Detect which cell encompasses the target text, then output its (x, y) center coordinate. 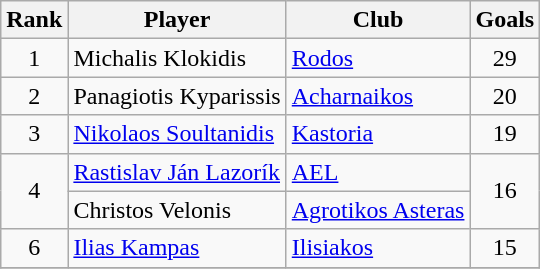
15 (505, 248)
2 (34, 96)
1 (34, 58)
Rastislav Ján Lazorík (177, 172)
AEL (378, 172)
Acharnaikos (378, 96)
29 (505, 58)
4 (34, 191)
19 (505, 134)
Rodos (378, 58)
20 (505, 96)
Agrotikos Asteras (378, 210)
3 (34, 134)
Ilias Kampas (177, 248)
16 (505, 191)
Ilisiakos (378, 248)
Kastoria (378, 134)
Nikolaos Soultanidis (177, 134)
6 (34, 248)
Goals (505, 20)
Michalis Klokidis (177, 58)
Panagiotis Kyparissis (177, 96)
Rank (34, 20)
Club (378, 20)
Christos Velonis (177, 210)
Player (177, 20)
